Return [x, y] of the center of cell containing provided text 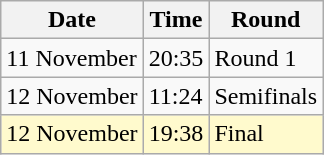
19:38 [176, 134]
Semifinals [266, 96]
Round [266, 20]
Date [72, 20]
Final [266, 134]
11 November [72, 58]
Time [176, 20]
Round 1 [266, 58]
20:35 [176, 58]
11:24 [176, 96]
